From the cell containing the given text, extract its center point as [X, Y] coordinate. 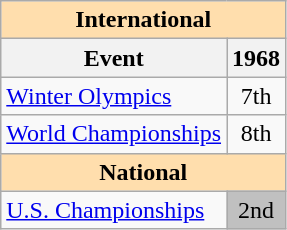
Winter Olympics [114, 96]
7th [256, 96]
1968 [256, 58]
U.S. Championships [114, 210]
2nd [256, 210]
National [144, 172]
Event [114, 58]
International [144, 20]
8th [256, 134]
World Championships [114, 134]
